Detect which cell encompasses the target text, then output its (X, Y) center coordinate. 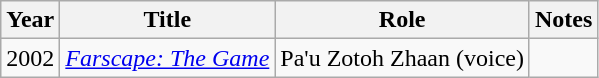
Year (30, 20)
Role (402, 20)
Title (168, 20)
Notes (563, 20)
Farscape: The Game (168, 58)
2002 (30, 58)
Pa'u Zotoh Zhaan (voice) (402, 58)
